Scan for the cell matching the given text and deliver its (x, y) coordinate at center. 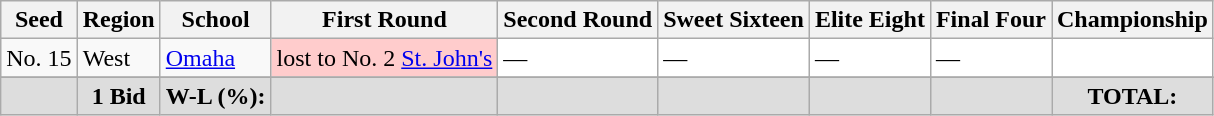
First Round (384, 20)
No. 15 (39, 58)
Seed (39, 20)
Final Four (990, 20)
Championship (1133, 20)
Region (118, 20)
Elite Eight (870, 20)
West (118, 58)
TOTAL: (1133, 96)
Second Round (578, 20)
Sweet Sixteen (734, 20)
School (216, 20)
1 Bid (118, 96)
Omaha (216, 58)
W-L (%): (216, 96)
lost to No. 2 St. John's (384, 58)
